Output the [x, y] coordinate of the center of the cell containing the given text.  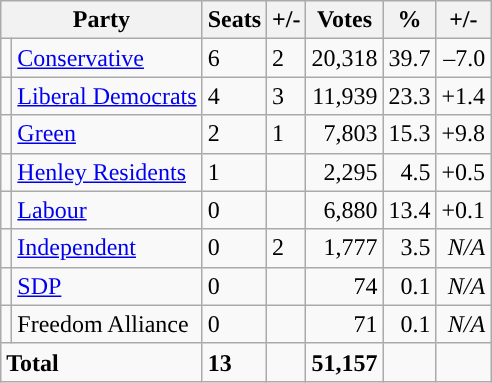
51,157 [344, 362]
Conservative [107, 58]
7,803 [344, 134]
2,295 [344, 172]
71 [344, 324]
Liberal Democrats [107, 96]
23.3 [410, 96]
Seats [234, 20]
–7.0 [464, 58]
11,939 [344, 96]
Total [102, 362]
20,318 [344, 58]
Freedom Alliance [107, 324]
3.5 [410, 248]
74 [344, 286]
6 [234, 58]
13 [234, 362]
6,880 [344, 210]
% [410, 20]
Henley Residents [107, 172]
15.3 [410, 134]
Independent [107, 248]
SDP [107, 286]
Green [107, 134]
+0.1 [464, 210]
+9.8 [464, 134]
+0.5 [464, 172]
Party [102, 20]
39.7 [410, 58]
4.5 [410, 172]
+1.4 [464, 96]
1,777 [344, 248]
Votes [344, 20]
13.4 [410, 210]
Labour [107, 210]
4 [234, 96]
3 [286, 96]
